For the text-containing cell, return its midpoint in [X, Y] coordinate format. 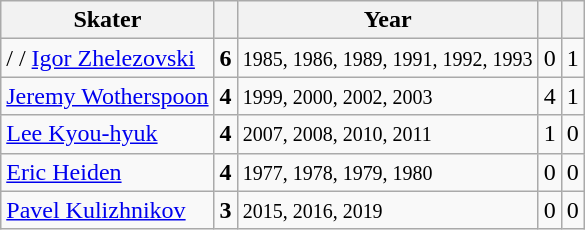
1977, 1978, 1979, 1980 [388, 172]
2015, 2016, 2019 [388, 210]
Jeremy Wotherspoon [108, 96]
Pavel Kulizhnikov [108, 210]
/ / Igor Zhelezovski [108, 58]
2007, 2008, 2010, 2011 [388, 134]
1985, 1986, 1989, 1991, 1992, 1993 [388, 58]
Skater [108, 20]
Eric Heiden [108, 172]
1999, 2000, 2002, 2003 [388, 96]
3 [226, 210]
6 [226, 58]
Lee Kyou-hyuk [108, 134]
Year [388, 20]
